Extract the [x, y] coordinate from the center of the cell holding the provided text.  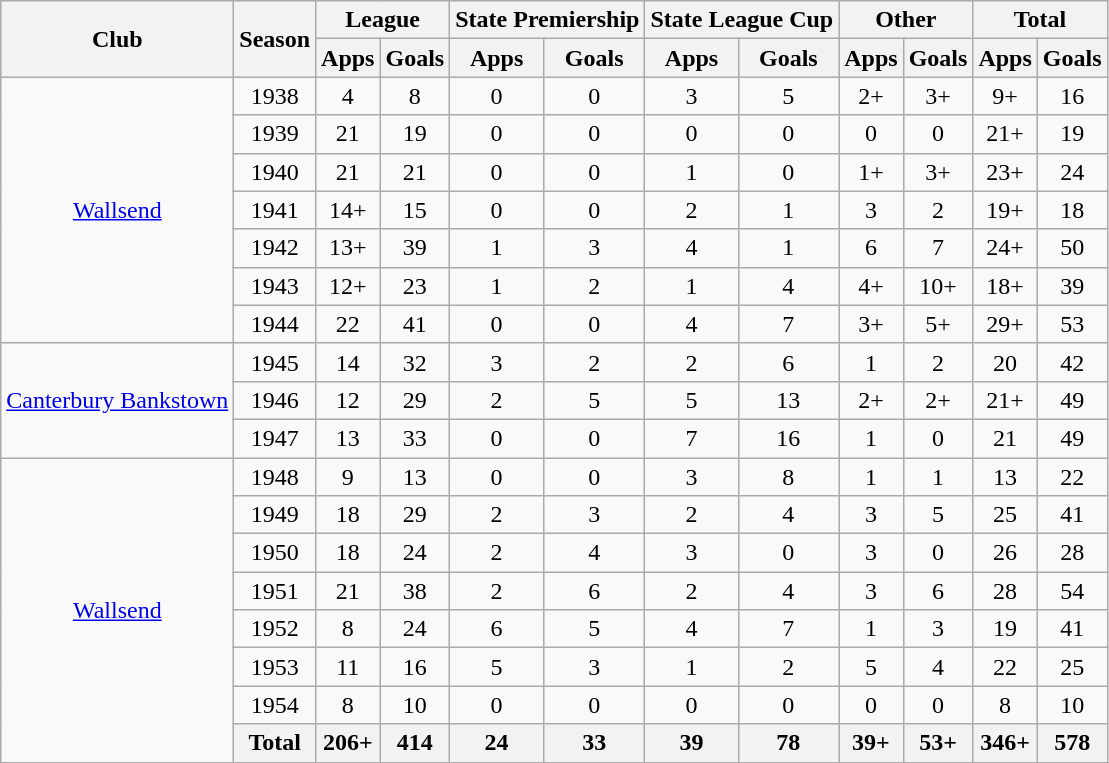
78 [788, 743]
4+ [871, 286]
Other [906, 20]
20 [1005, 362]
League [383, 20]
24+ [1005, 248]
1951 [275, 591]
9+ [1005, 96]
1945 [275, 362]
23+ [1005, 172]
1950 [275, 553]
19+ [1005, 210]
5+ [938, 324]
1938 [275, 96]
14 [348, 362]
414 [415, 743]
50 [1072, 248]
1948 [275, 477]
1954 [275, 705]
State League Cup [742, 20]
1939 [275, 134]
18+ [1005, 286]
53+ [938, 743]
53 [1072, 324]
Club [118, 39]
15 [415, 210]
29+ [1005, 324]
1944 [275, 324]
12+ [348, 286]
39+ [871, 743]
State Premiership [548, 20]
23 [415, 286]
1947 [275, 438]
38 [415, 591]
9 [348, 477]
206+ [348, 743]
1940 [275, 172]
346+ [1005, 743]
54 [1072, 591]
12 [348, 400]
Canterbury Bankstown [118, 400]
42 [1072, 362]
1949 [275, 515]
32 [415, 362]
1942 [275, 248]
1+ [871, 172]
26 [1005, 553]
13+ [348, 248]
578 [1072, 743]
1943 [275, 286]
1953 [275, 667]
11 [348, 667]
Season [275, 39]
1946 [275, 400]
14+ [348, 210]
1941 [275, 210]
1952 [275, 629]
10+ [938, 286]
